Provide the (X, Y) coordinate of the cell's center where the given text is located.  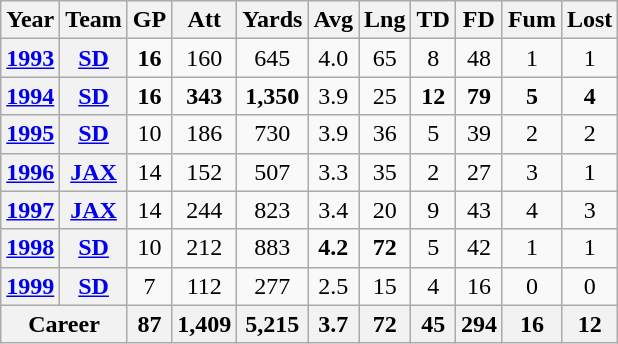
GP (149, 20)
TD (433, 20)
35 (384, 172)
186 (204, 134)
Year (30, 20)
3.4 (334, 210)
212 (204, 248)
Team (94, 20)
7 (149, 286)
8 (433, 58)
48 (478, 58)
1995 (30, 134)
Lng (384, 20)
Career (64, 324)
1998 (30, 248)
Avg (334, 20)
Lost (589, 20)
3.7 (334, 324)
Att (204, 20)
1,409 (204, 324)
1997 (30, 210)
65 (384, 58)
4.2 (334, 248)
Yards (272, 20)
15 (384, 286)
43 (478, 210)
Fum (532, 20)
1996 (30, 172)
25 (384, 96)
112 (204, 286)
FD (478, 20)
79 (478, 96)
160 (204, 58)
2.5 (334, 286)
1994 (30, 96)
1993 (30, 58)
45 (433, 324)
1,350 (272, 96)
730 (272, 134)
244 (204, 210)
20 (384, 210)
4.0 (334, 58)
39 (478, 134)
507 (272, 172)
27 (478, 172)
277 (272, 286)
343 (204, 96)
883 (272, 248)
645 (272, 58)
1999 (30, 286)
87 (149, 324)
36 (384, 134)
9 (433, 210)
5,215 (272, 324)
823 (272, 210)
3.3 (334, 172)
152 (204, 172)
294 (478, 324)
42 (478, 248)
